Return (X, Y) of the center of cell containing provided text 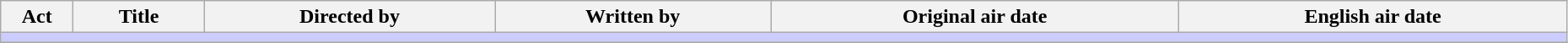
English air date (1373, 17)
Title (138, 17)
Written by (633, 17)
Original air date (975, 17)
Act (37, 17)
Directed by (349, 17)
